Determine the [X, Y] coordinate at the center of the cell enclosing the given text.  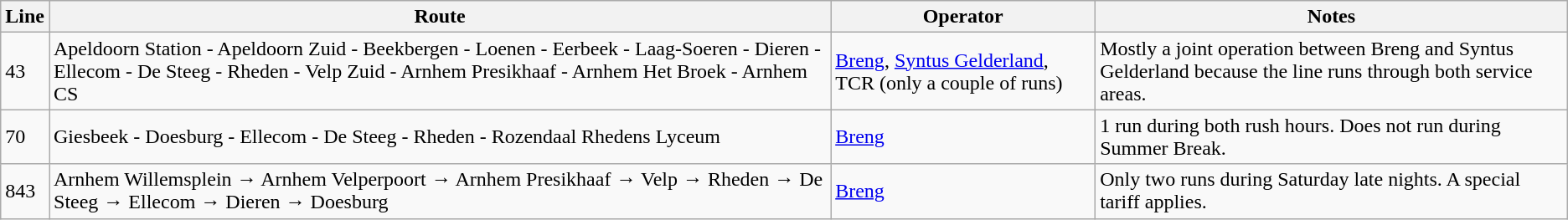
Mostly a joint operation between Breng and Syntus Gelderland because the line runs through both service areas. [1332, 71]
70 [25, 137]
Route [439, 17]
1 run during both rush hours. Does not run during Summer Break. [1332, 137]
Line [25, 17]
Arnhem Willemsplein → Arnhem Velperpoort → Arnhem Presikhaaf → Velp → Rheden → De Steeg → Ellecom → Dieren → Doesburg [439, 191]
Giesbeek - Doesburg - Ellecom - De Steeg - Rheden - Rozendaal Rhedens Lyceum [439, 137]
Only two runs during Saturday late nights. A special tariff applies. [1332, 191]
43 [25, 71]
Breng, Syntus Gelderland, TCR (only a couple of runs) [963, 71]
Notes [1332, 17]
843 [25, 191]
Operator [963, 17]
